Search for the cell housing the specified text and yield its (X, Y) center coordinate. 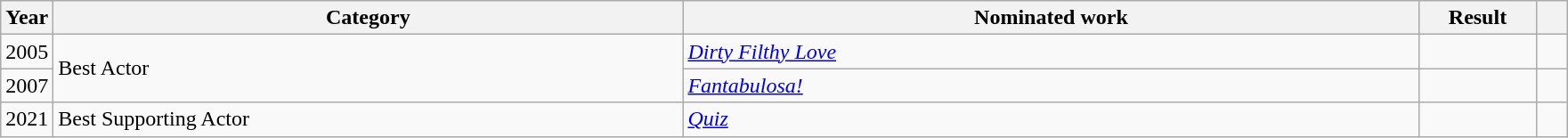
Quiz (1051, 119)
2021 (27, 119)
Year (27, 18)
Nominated work (1051, 18)
Category (369, 18)
Dirty Filthy Love (1051, 52)
2007 (27, 85)
2005 (27, 52)
Best Actor (369, 69)
Result (1478, 18)
Best Supporting Actor (369, 119)
Fantabulosa! (1051, 85)
